Capture the cell that displays the provided text and extract its (x, y) central coordinate. 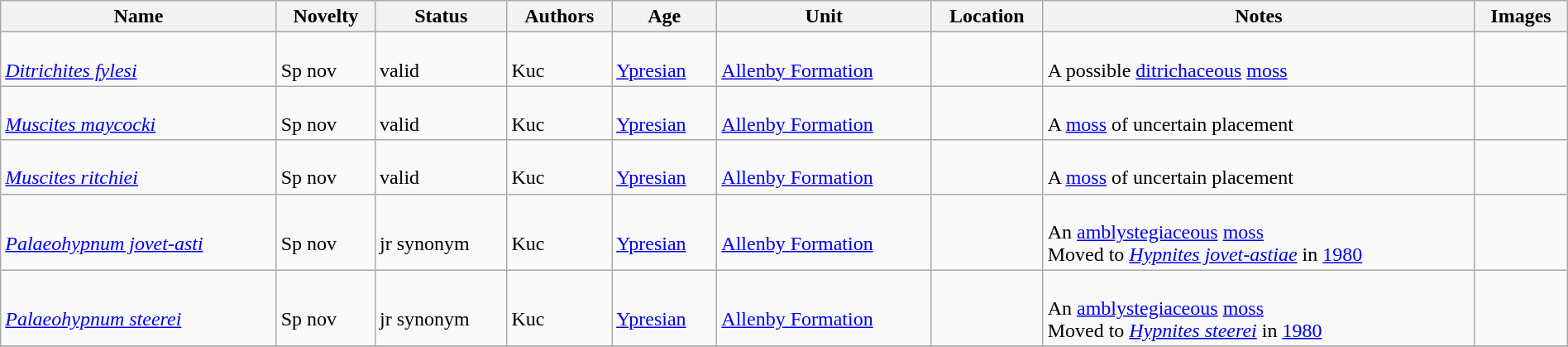
Palaeohypnum jovet-asti (139, 232)
Muscites ritchiei (139, 167)
Palaeohypnum steerei (139, 308)
Unit (824, 17)
Authors (559, 17)
A possible ditrichaceous moss (1259, 60)
Name (139, 17)
Status (442, 17)
Ditrichites fylesi (139, 60)
Location (987, 17)
Age (665, 17)
An amblystegiaceous moss Moved to Hypnites jovet-astiae in 1980 (1259, 232)
Images (1522, 17)
An amblystegiaceous moss Moved to Hypnites steerei in 1980 (1259, 308)
Novelty (326, 17)
Notes (1259, 17)
Muscites maycocki (139, 113)
